Search for the cell housing the specified text and yield its [x, y] center coordinate. 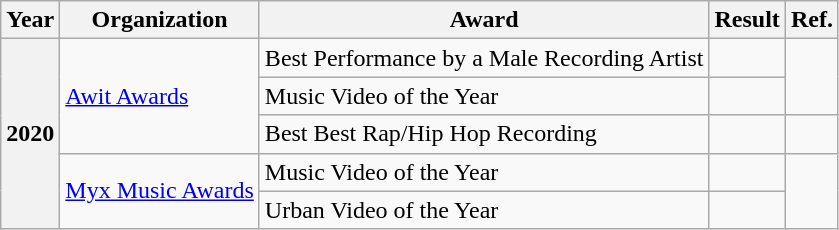
Ref. [812, 20]
Award [484, 20]
Organization [160, 20]
Myx Music Awards [160, 191]
Best Performance by a Male Recording Artist [484, 58]
2020 [30, 134]
Urban Video of the Year [484, 210]
Year [30, 20]
Result [747, 20]
Awit Awards [160, 96]
Best Best Rap/Hip Hop Recording [484, 134]
